Detect which cell encompasses the target text, then output its [x, y] center coordinate. 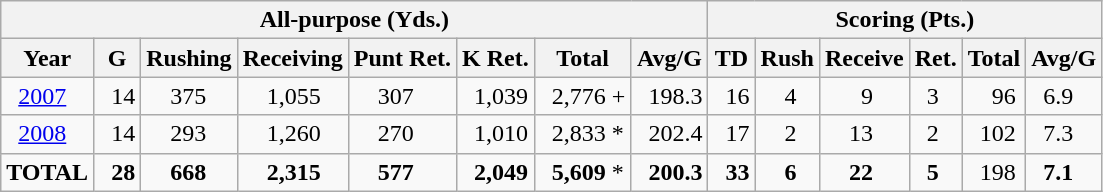
270 [402, 134]
1,055 [292, 96]
2,049 [496, 172]
198.3 [670, 96]
577 [402, 172]
2007 [48, 96]
Scoring (Pts.) [905, 20]
668 [189, 172]
Punt Ret. [402, 58]
G [118, 58]
202.4 [670, 134]
17 [732, 134]
2,833 * [582, 134]
9 [864, 96]
7.3 [1064, 134]
2,315 [292, 172]
Year [48, 58]
4 [787, 96]
96 [994, 96]
28 [118, 172]
1,010 [496, 134]
198 [994, 172]
2008 [48, 134]
7.1 [1064, 172]
Receiving [292, 58]
Ret. [936, 58]
22 [864, 172]
1,039 [496, 96]
293 [189, 134]
1,260 [292, 134]
3 [936, 96]
2,776 + [582, 96]
Rushing [189, 58]
Receive [864, 58]
13 [864, 134]
200.3 [670, 172]
5 [936, 172]
6 [787, 172]
307 [402, 96]
33 [732, 172]
5,609 * [582, 172]
375 [189, 96]
102 [994, 134]
6.9 [1064, 96]
TD [732, 58]
K Ret. [496, 58]
All-purpose (Yds.) [354, 20]
16 [732, 96]
Rush [787, 58]
TOTAL [48, 172]
